Pinpoint the cell where the given text exists, returning its (X, Y) midpoint coordinate. 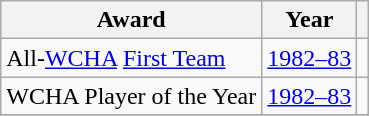
Year (310, 20)
WCHA Player of the Year (132, 96)
Award (132, 20)
All-WCHA First Team (132, 58)
